Output the (x, y) coordinate of the center of the cell containing the given text.  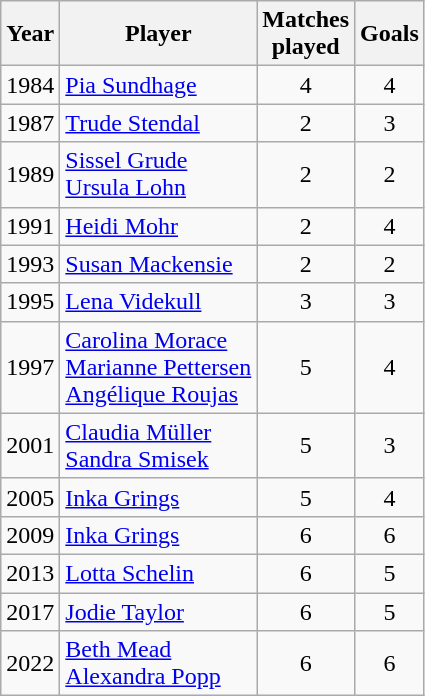
Player (158, 34)
1984 (30, 85)
Trude Stendal (158, 123)
2013 (30, 573)
1993 (30, 264)
2009 (30, 535)
Pia Sundhage (158, 85)
2017 (30, 611)
2022 (30, 664)
Susan Mackensie (158, 264)
2005 (30, 497)
Claudia Müller Sandra Smisek (158, 446)
1989 (30, 174)
Matchesplayed (306, 34)
Carolina Morace Marianne Pettersen Angélique Roujas (158, 367)
1987 (30, 123)
1997 (30, 367)
Year (30, 34)
Goals (390, 34)
1991 (30, 226)
1995 (30, 302)
Jodie Taylor (158, 611)
Lena Videkull (158, 302)
Heidi Mohr (158, 226)
Sissel Grude Ursula Lohn (158, 174)
Lotta Schelin (158, 573)
Beth Mead Alexandra Popp (158, 664)
2001 (30, 446)
